Find where the given text appears and provide that cell's center as (x, y) coordinate. 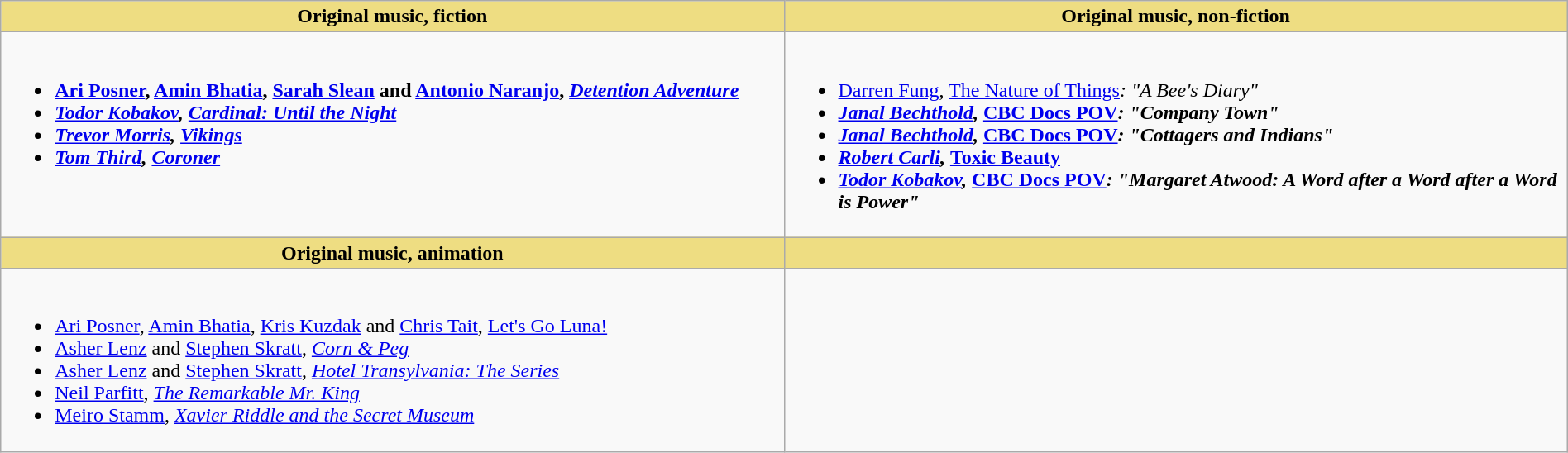
Original music, non-fiction (1176, 17)
Original music, animation (392, 253)
Original music, fiction (392, 17)
